Extract the [X, Y] coordinate from the center of the cell holding the provided text.  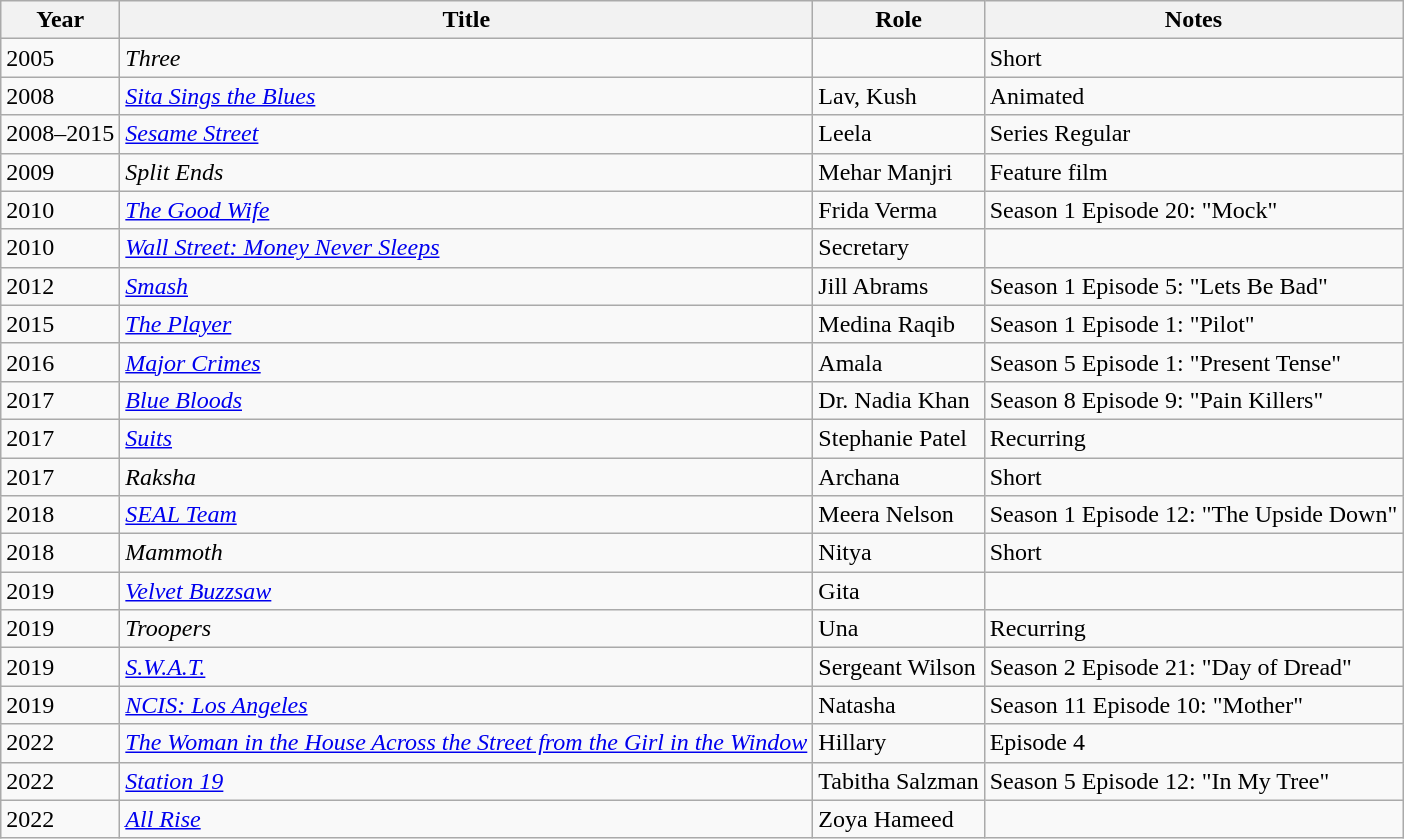
Season 1 Episode 5: "Lets Be Bad" [1194, 286]
Amala [898, 362]
Major Crimes [466, 362]
Nitya [898, 553]
NCIS: Los Angeles [466, 705]
SEAL Team [466, 515]
Natasha [898, 705]
Season 1 Episode 20: "Mock" [1194, 210]
Sesame Street [466, 134]
2005 [60, 58]
Stephanie Patel [898, 438]
S.W.A.T. [466, 667]
Role [898, 20]
The Good Wife [466, 210]
Feature film [1194, 172]
Una [898, 629]
Three [466, 58]
Zoya Hameed [898, 819]
Season 8 Episode 9: "Pain Killers" [1194, 400]
Meera Nelson [898, 515]
Dr. Nadia Khan [898, 400]
Sergeant Wilson [898, 667]
Title [466, 20]
Series Regular [1194, 134]
2009 [60, 172]
Mehar Manjri [898, 172]
Sita Sings the Blues [466, 96]
Year [60, 20]
Mammoth [466, 553]
Medina Raqib [898, 324]
Raksha [466, 477]
Season 1 Episode 12: "The Upside Down" [1194, 515]
2008 [60, 96]
Gita [898, 591]
Leela [898, 134]
Wall Street: Money Never Sleeps [466, 248]
2016 [60, 362]
Velvet Buzzsaw [466, 591]
Archana [898, 477]
All Rise [466, 819]
Hillary [898, 743]
Secretary [898, 248]
Animated [1194, 96]
Station 19 [466, 781]
2012 [60, 286]
Jill Abrams [898, 286]
2008–2015 [60, 134]
Smash [466, 286]
Suits [466, 438]
Season 5 Episode 1: "Present Tense" [1194, 362]
Troopers [466, 629]
Season 2 Episode 21: "Day of Dread" [1194, 667]
Season 5 Episode 12: "In My Tree" [1194, 781]
Frida Verma [898, 210]
Tabitha Salzman [898, 781]
Blue Bloods [466, 400]
Season 11 Episode 10: "Mother" [1194, 705]
Season 1 Episode 1: "Pilot" [1194, 324]
2015 [60, 324]
The Woman in the House Across the Street from the Girl in the Window [466, 743]
The Player [466, 324]
Episode 4 [1194, 743]
Split Ends [466, 172]
Notes [1194, 20]
Lav, Kush [898, 96]
